Identify which cell holds the provided text, then report its [X, Y] central coordinate. 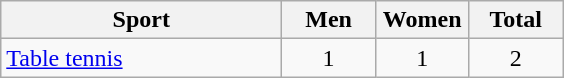
Women [422, 20]
Total [516, 20]
Table tennis [142, 58]
2 [516, 58]
Sport [142, 20]
Men [329, 20]
